Extract the [X, Y] coordinate from the center of the cell holding the provided text.  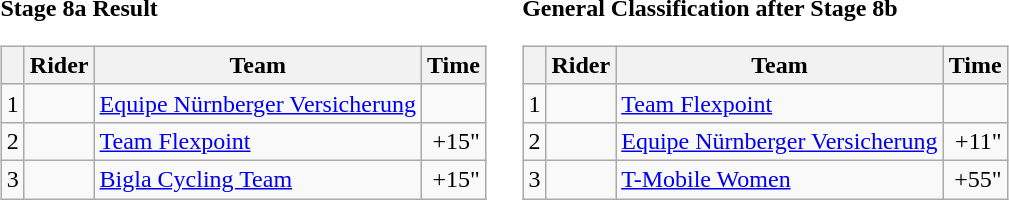
Bigla Cycling Team [258, 179]
+55" [975, 179]
+11" [975, 141]
T-Mobile Women [780, 179]
